Find where the given text appears and provide that cell's center as [x, y] coordinate. 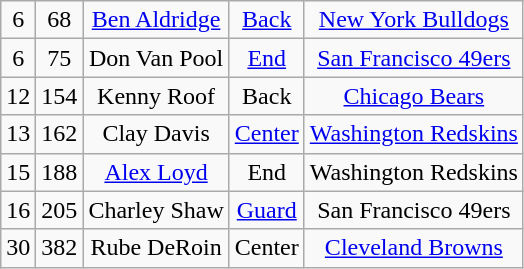
162 [60, 134]
Guard [266, 210]
Kenny Roof [156, 96]
Chicago Bears [414, 96]
15 [18, 172]
Alex Loyd [156, 172]
Clay Davis [156, 134]
188 [60, 172]
382 [60, 248]
13 [18, 134]
75 [60, 58]
Cleveland Browns [414, 248]
30 [18, 248]
Charley Shaw [156, 210]
12 [18, 96]
Ben Aldridge [156, 20]
Rube DeRoin [156, 248]
68 [60, 20]
154 [60, 96]
16 [18, 210]
Don Van Pool [156, 58]
205 [60, 210]
New York Bulldogs [414, 20]
